Search for the cell housing the specified text and yield its (X, Y) center coordinate. 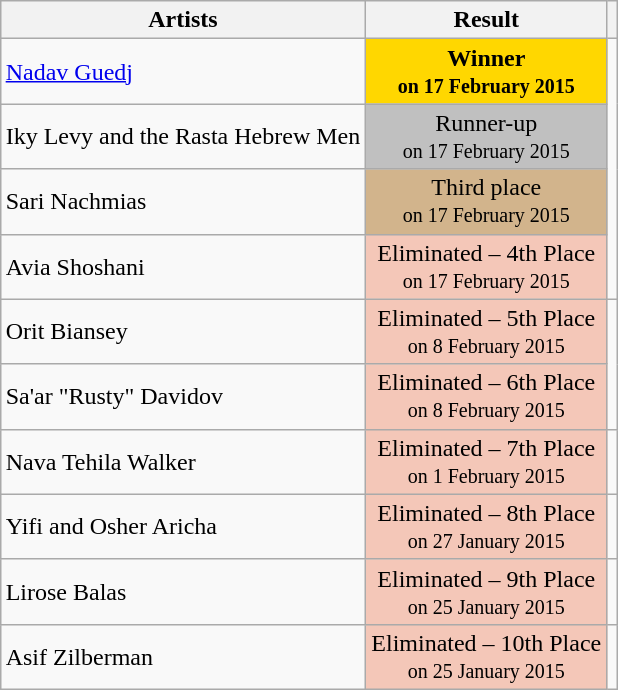
Eliminated – 5th Placeon 8 February 2015 (486, 332)
Result (486, 20)
Lirose Balas (183, 592)
Asif Zilberman (183, 656)
Artists (183, 20)
Avia Shoshani (183, 266)
Runner-upon 17 February 2015 (486, 136)
Orit Biansey (183, 332)
Eliminated – 8th Placeon 27 January 2015 (486, 526)
Winneron 17 February 2015 (486, 72)
Sa'ar "Rusty" Davidov (183, 396)
Eliminated – 6th Placeon 8 February 2015 (486, 396)
Eliminated – 9th Placeon 25 January 2015 (486, 592)
Yifi and Osher Aricha (183, 526)
Nava Tehila Walker (183, 462)
Eliminated – 4th Placeon 17 February 2015 (486, 266)
Eliminated – 7th Placeon 1 February 2015 (486, 462)
Iky Levy and the Rasta Hebrew Men (183, 136)
Nadav Guedj (183, 72)
Sari Nachmias (183, 202)
Third placeon 17 February 2015 (486, 202)
Eliminated – 10th Placeon 25 January 2015 (486, 656)
